Pinpoint the cell where the given text exists, returning its [X, Y] midpoint coordinate. 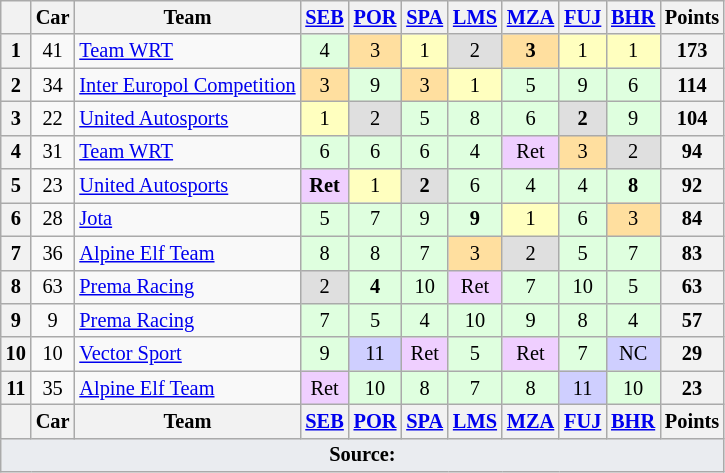
84 [692, 219]
57 [692, 320]
36 [53, 253]
83 [692, 253]
92 [692, 186]
35 [53, 388]
28 [53, 219]
94 [692, 152]
Vector Sport [187, 354]
NC [633, 354]
29 [692, 354]
Jota [187, 219]
114 [692, 85]
104 [692, 118]
41 [53, 51]
Inter Europol Competition [187, 85]
31 [53, 152]
Source: [362, 455]
34 [53, 85]
173 [692, 51]
22 [53, 118]
